Extract the (X, Y) coordinate from the center of the cell holding the provided text.  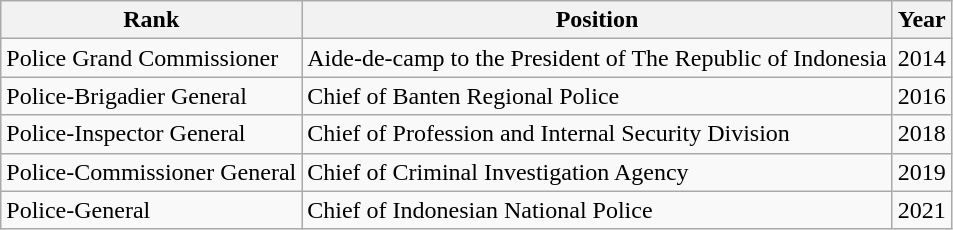
2021 (922, 210)
Police-General (152, 210)
Position (597, 20)
Chief of Indonesian National Police (597, 210)
2014 (922, 58)
Aide-de-camp to the President of The Republic of Indonesia (597, 58)
2018 (922, 134)
Year (922, 20)
Chief of Banten Regional Police (597, 96)
Police Grand Commissioner (152, 58)
Police-Brigadier General (152, 96)
Chief of Criminal Investigation Agency (597, 172)
Chief of Profession and Internal Security Division (597, 134)
Police-Commissioner General (152, 172)
Police-Inspector General (152, 134)
Rank (152, 20)
2019 (922, 172)
2016 (922, 96)
